Return the [X, Y] coordinate for the center point of the cell that contains the specified text.  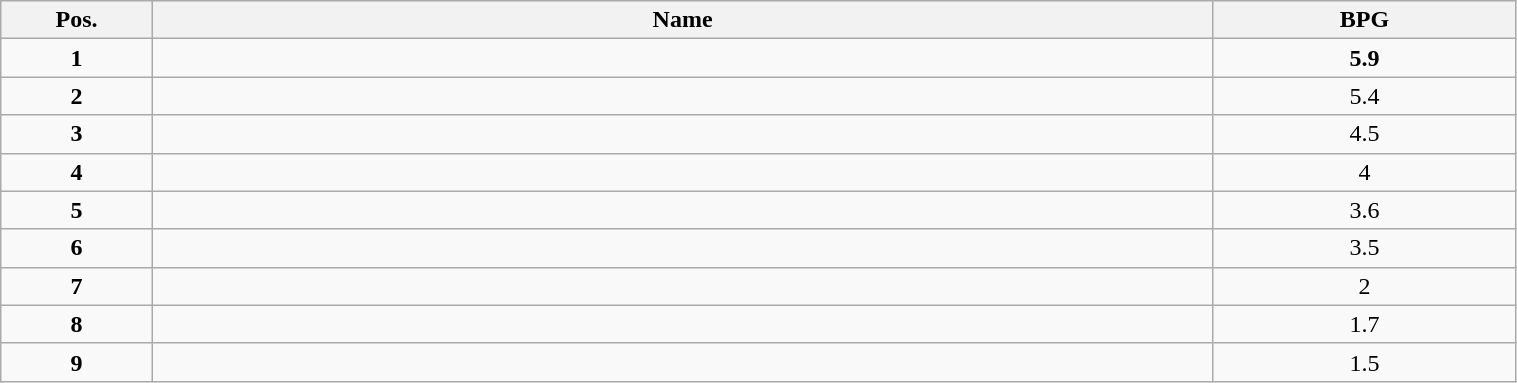
1 [77, 58]
5.4 [1364, 96]
9 [77, 362]
Pos. [77, 20]
BPG [1364, 20]
6 [77, 248]
5.9 [1364, 58]
1.7 [1364, 324]
3.6 [1364, 210]
1.5 [1364, 362]
Name [682, 20]
3 [77, 134]
5 [77, 210]
4.5 [1364, 134]
7 [77, 286]
8 [77, 324]
3.5 [1364, 248]
